Find where the given text appears and provide that cell's center as [x, y] coordinate. 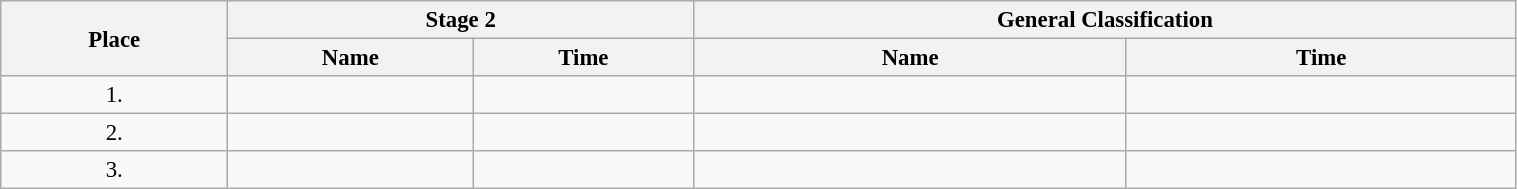
3. [114, 170]
2. [114, 133]
1. [114, 95]
Stage 2 [461, 20]
Place [114, 38]
General Classification [1105, 20]
